Pinpoint the cell where the given text exists, returning its (x, y) midpoint coordinate. 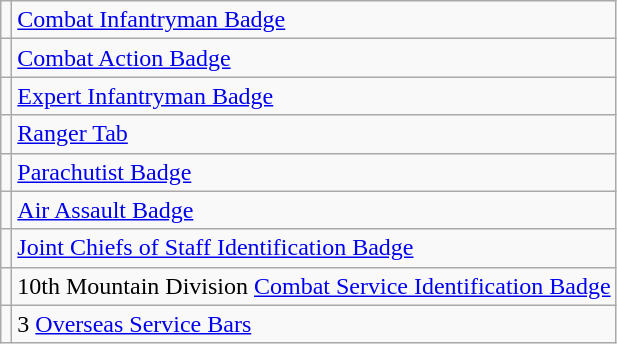
Expert Infantryman Badge (314, 96)
10th Mountain Division Combat Service Identification Badge (314, 286)
Combat Infantryman Badge (314, 20)
Air Assault Badge (314, 210)
Ranger Tab (314, 134)
Combat Action Badge (314, 58)
3 Overseas Service Bars (314, 324)
Parachutist Badge (314, 172)
Joint Chiefs of Staff Identification Badge (314, 248)
